Locate the cell with the specified text and output its [X, Y] center coordinate. 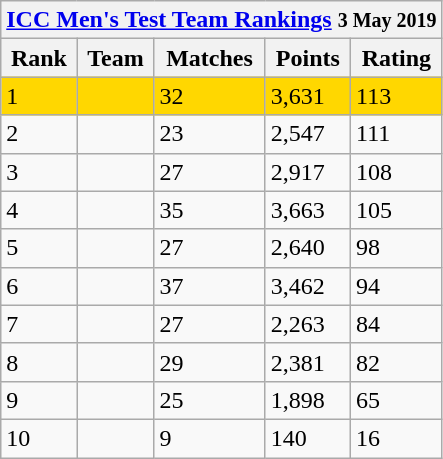
2,263 [308, 324]
82 [397, 362]
84 [397, 324]
Rank [39, 58]
Points [308, 58]
2,547 [308, 134]
3 [39, 172]
3,462 [308, 286]
3,663 [308, 210]
111 [397, 134]
2,917 [308, 172]
2 [39, 134]
140 [308, 438]
32 [210, 96]
1,898 [308, 400]
Team [116, 58]
113 [397, 96]
1 [39, 96]
37 [210, 286]
94 [397, 286]
5 [39, 248]
108 [397, 172]
8 [39, 362]
4 [39, 210]
25 [210, 400]
ICC Men's Test Team Rankings 3 May 2019 [222, 20]
2,640 [308, 248]
29 [210, 362]
Matches [210, 58]
3,631 [308, 96]
6 [39, 286]
Rating [397, 58]
10 [39, 438]
105 [397, 210]
2,381 [308, 362]
23 [210, 134]
98 [397, 248]
16 [397, 438]
65 [397, 400]
35 [210, 210]
7 [39, 324]
